Search for the cell housing the specified text and yield its (x, y) center coordinate. 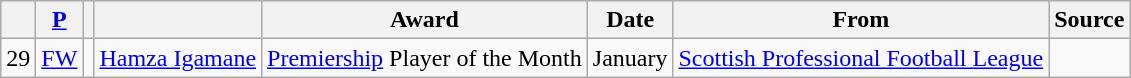
29 (18, 58)
Date (630, 20)
Source (1090, 20)
Scottish Professional Football League (861, 58)
Award (425, 20)
P (60, 20)
Hamza Igamane (178, 58)
From (861, 20)
FW (60, 58)
January (630, 58)
Premiership Player of the Month (425, 58)
